Identify which cell holds the provided text, then report its [x, y] central coordinate. 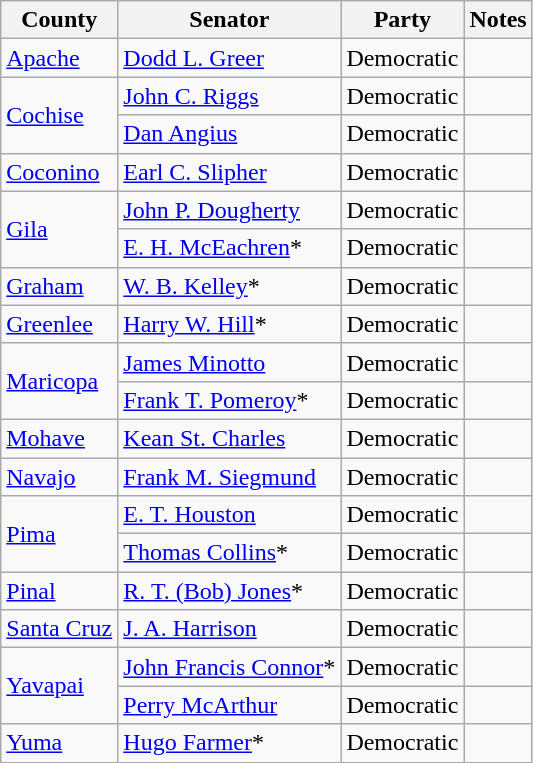
Hugo Farmer* [230, 743]
County [60, 20]
Yuma [60, 743]
E. T. Houston [230, 515]
Yavapai [60, 686]
John C. Riggs [230, 96]
James Minotto [230, 362]
Maricopa [60, 381]
Greenlee [60, 324]
Navajo [60, 477]
Dan Angius [230, 134]
J. A. Harrison [230, 629]
Coconino [60, 172]
Santa Cruz [60, 629]
Frank M. Siegmund [230, 477]
Notes [498, 20]
John P. Dougherty [230, 210]
Pinal [60, 591]
Kean St. Charles [230, 438]
Cochise [60, 115]
Frank T. Pomeroy* [230, 400]
Apache [60, 58]
Party [402, 20]
W. B. Kelley* [230, 286]
Perry McArthur [230, 705]
R. T. (Bob) Jones* [230, 591]
John Francis Connor* [230, 667]
Earl C. Slipher [230, 172]
Senator [230, 20]
E. H. McEachren* [230, 248]
Gila [60, 229]
Graham [60, 286]
Harry W. Hill* [230, 324]
Pima [60, 534]
Thomas Collins* [230, 553]
Dodd L. Greer [230, 58]
Mohave [60, 438]
